Locate the cell with the specified text and output its [x, y] center coordinate. 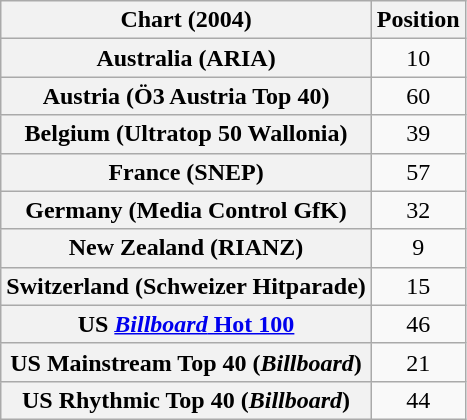
US Billboard Hot 100 [186, 324]
Australia (ARIA) [186, 58]
60 [418, 96]
Germany (Media Control GfK) [186, 210]
46 [418, 324]
New Zealand (RIANZ) [186, 248]
US Mainstream Top 40 (Billboard) [186, 362]
44 [418, 400]
US Rhythmic Top 40 (Billboard) [186, 400]
Chart (2004) [186, 20]
France (SNEP) [186, 172]
39 [418, 134]
15 [418, 286]
Belgium (Ultratop 50 Wallonia) [186, 134]
57 [418, 172]
Position [418, 20]
Austria (Ö3 Austria Top 40) [186, 96]
10 [418, 58]
9 [418, 248]
21 [418, 362]
Switzerland (Schweizer Hitparade) [186, 286]
32 [418, 210]
